Capture the cell that displays the provided text and extract its (X, Y) central coordinate. 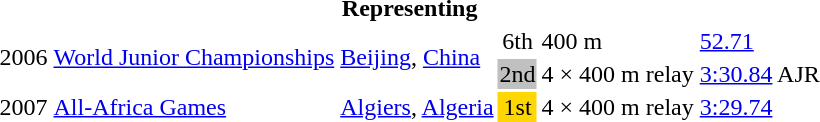
All-Africa Games (194, 107)
Algiers, Algeria (417, 107)
Beijing, China (417, 58)
World Junior Championships (194, 58)
6th (518, 41)
1st (518, 107)
2nd (518, 74)
400 m (618, 41)
